Capture the cell that displays the provided text and extract its [X, Y] central coordinate. 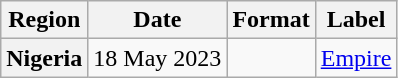
Label [356, 20]
18 May 2023 [158, 58]
Nigeria [44, 58]
Format [271, 20]
Region [44, 20]
Date [158, 20]
Empire [356, 58]
